From the cell containing the given text, extract its center point as [x, y] coordinate. 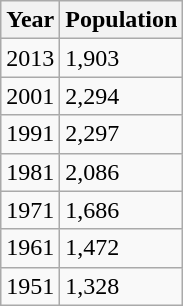
2,086 [122, 172]
2,294 [122, 96]
Population [122, 20]
2001 [30, 96]
1971 [30, 210]
2013 [30, 58]
1,686 [122, 210]
1,903 [122, 58]
2,297 [122, 134]
1,472 [122, 248]
1991 [30, 134]
Year [30, 20]
1981 [30, 172]
1951 [30, 286]
1961 [30, 248]
1,328 [122, 286]
